Search for the cell housing the specified text and yield its (X, Y) center coordinate. 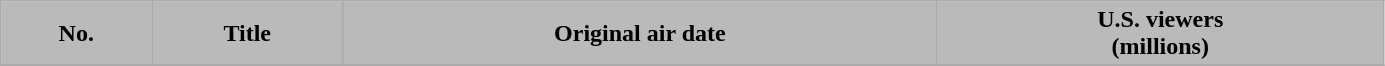
U.S. viewers(millions) (1160, 34)
No. (76, 34)
Original air date (640, 34)
Title (248, 34)
